Search for the cell housing the specified text and yield its [X, Y] center coordinate. 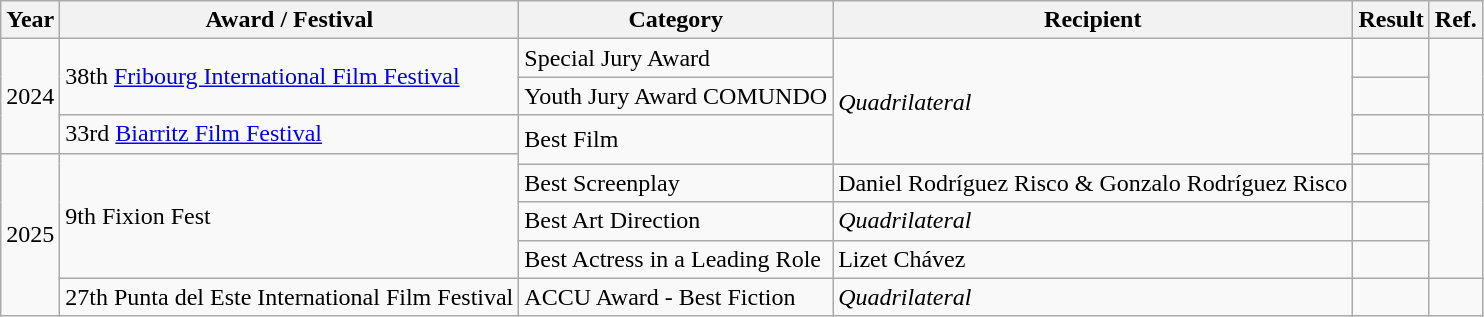
Youth Jury Award COMUNDO [676, 96]
Category [676, 20]
Recipient [1093, 20]
Year [30, 20]
Result [1391, 20]
Best Film [676, 140]
2025 [30, 234]
Award / Festival [290, 20]
27th Punta del Este International Film Festival [290, 297]
9th Fixion Fest [290, 216]
Best Actress in a Leading Role [676, 259]
Best Screenplay [676, 183]
Lizet Chávez [1093, 259]
ACCU Award - Best Fiction [676, 297]
Daniel Rodríguez Risco & Gonzalo Rodríguez Risco [1093, 183]
33rd Biarritz Film Festival [290, 134]
38th Fribourg International Film Festival [290, 77]
2024 [30, 96]
Best Art Direction [676, 221]
Special Jury Award [676, 58]
Ref. [1456, 20]
